Determine the [X, Y] coordinate at the center of the cell enclosing the given text.  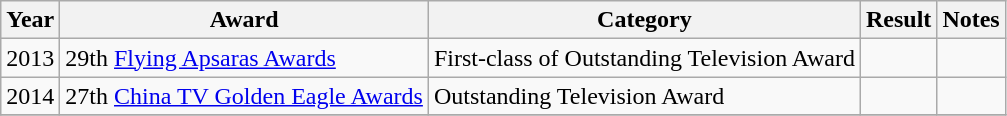
First-class of Outstanding Television Award [644, 58]
Award [244, 20]
2013 [30, 58]
Year [30, 20]
29th Flying Apsaras Awards [244, 58]
Outstanding Television Award [644, 96]
27th China TV Golden Eagle Awards [244, 96]
Result [898, 20]
Notes [971, 20]
2014 [30, 96]
Category [644, 20]
